Return (x, y) of the center of cell containing provided text 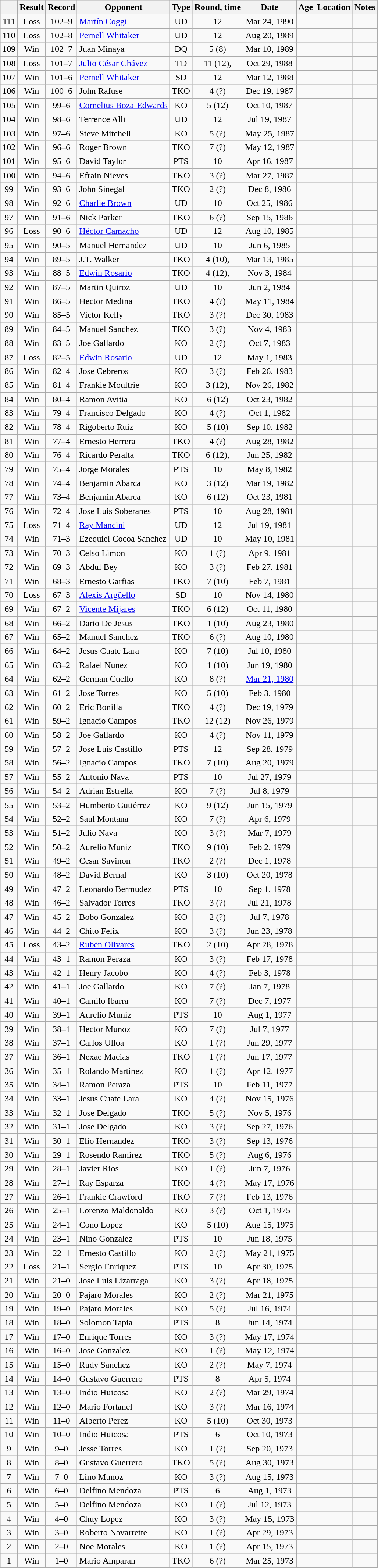
Jun 6, 1985 (270, 245)
Camilo Ibarra (124, 1001)
Rosendo Ramirez (124, 1155)
Sep 10, 1982 (270, 427)
Nov 4, 1983 (270, 329)
Dario De Jesus (124, 623)
Feb 3, 1978 (270, 973)
Dec 1, 1978 (270, 861)
8–0 (61, 1462)
102–7 (61, 49)
Carlos Ulloa (124, 1043)
May 8, 1982 (270, 469)
44–2 (61, 931)
Feb 2, 1979 (270, 847)
Dec 8, 1986 (270, 189)
May 10, 1981 (270, 539)
Jun 17, 1977 (270, 1057)
50 (9, 875)
Aug 6, 1976 (270, 1155)
51 (9, 861)
94–6 (61, 175)
Jul 27, 1979 (270, 777)
Julio Nava (124, 833)
63 (9, 693)
Terrence Alli (124, 119)
57 (9, 777)
Mar 13, 1985 (270, 259)
49 (9, 889)
45 (9, 945)
Aug 1, 1973 (270, 1490)
Jun 19, 1980 (270, 665)
May 1, 1983 (270, 357)
Javier Rios (124, 1169)
Nov 11, 1979 (270, 735)
67–3 (61, 595)
Sep 28, 1979 (270, 749)
Sep 1, 1978 (270, 889)
Feb 27, 1981 (270, 567)
37–1 (61, 1043)
17 (9, 1337)
German Cuello (124, 679)
67–2 (61, 609)
Roberto Navarrette (124, 1533)
Aug 20, 1979 (270, 763)
2–0 (61, 1547)
64–2 (61, 651)
Aug 28, 1982 (270, 441)
Jun 7, 1976 (270, 1169)
Jose Cebreros (124, 371)
17–0 (61, 1337)
15–0 (61, 1365)
6–0 (61, 1490)
Apr 16, 1987 (270, 161)
62 (9, 707)
53–2 (61, 805)
Martin Quiroz (124, 287)
40–1 (61, 1001)
Cono Lopez (124, 1225)
4 (12), (218, 273)
87 (9, 357)
Mar 21, 1980 (270, 679)
Manuel Hernandez (124, 245)
Chuy Lopez (124, 1519)
Nov 5, 1976 (270, 1113)
47–2 (61, 889)
Jul 7, 1977 (270, 1029)
Apr 6, 1979 (270, 819)
46 (9, 931)
Hector Munoz (124, 1029)
10–0 (61, 1435)
27 (9, 1197)
Juan Minaya (124, 49)
16–0 (61, 1351)
14–0 (61, 1379)
58–2 (61, 735)
61–2 (61, 693)
Nov 26, 1982 (270, 385)
Jul 8, 1979 (270, 791)
Jose Luis Lizarraga (124, 1281)
70 (9, 595)
Roger Brown (124, 147)
May 17, 1976 (270, 1183)
63–2 (61, 665)
91 (9, 301)
9 (9, 1449)
99 (9, 189)
Ricardo Peralta (124, 455)
Nov 15, 1976 (270, 1099)
Age (306, 7)
Eric Bonilla (124, 707)
39 (9, 1029)
67 (9, 637)
Apr 9, 1981 (270, 553)
35 (9, 1085)
96–6 (61, 147)
31–1 (61, 1127)
Rudy Sanchez (124, 1365)
101–6 (61, 77)
Frankie Crawford (124, 1197)
8 (?) (218, 679)
66 (9, 651)
Chito Felix (124, 931)
89 (9, 329)
Jan 7, 1978 (270, 987)
Ramon Avitia (124, 399)
38–1 (61, 1029)
Vicente Mijares (124, 609)
Oct 10, 1987 (270, 105)
30–1 (61, 1141)
Elio Hernandez (124, 1141)
Enrique Torres (124, 1337)
Dec 19, 1987 (270, 91)
105 (9, 105)
92 (9, 287)
David Taylor (124, 161)
84–5 (61, 329)
May 11, 1984 (270, 301)
Aug 23, 1980 (270, 623)
Ray Mancini (124, 525)
110 (9, 35)
Jul 16, 1974 (270, 1309)
Jesse Torres (124, 1449)
27–1 (61, 1183)
73–4 (61, 497)
26 (9, 1211)
DQ (181, 49)
69 (9, 609)
44 (9, 959)
21–0 (61, 1281)
95–6 (61, 161)
52–2 (61, 819)
3–0 (61, 1533)
Feb 17, 1978 (270, 959)
82 (9, 427)
Oct 1, 1975 (270, 1211)
Jose Luis Castillo (124, 749)
43–1 (61, 959)
40 (9, 1015)
109 (9, 49)
Mar 24, 1990 (270, 21)
Leonardo Bermudez (124, 889)
Mar 25, 1973 (270, 1561)
86–5 (61, 301)
13 (9, 1393)
98–6 (61, 119)
Record (61, 7)
9 (10) (218, 847)
Oct 20, 1978 (270, 875)
22 (9, 1267)
4 (10), (218, 259)
78–4 (61, 427)
108 (9, 63)
51–2 (61, 833)
92–6 (61, 203)
Alexis Argüello (124, 595)
Rafael Nunez (124, 665)
Sep 13, 1976 (270, 1141)
65–2 (61, 637)
Ernesto Garfias (124, 581)
79–4 (61, 413)
46–2 (61, 903)
Oct 11, 1980 (270, 609)
100–6 (61, 91)
77–4 (61, 441)
6 (12), (218, 455)
J.T. Walker (124, 259)
88 (9, 343)
98 (9, 203)
Noe Morales (124, 1547)
Oct 10, 1973 (270, 1435)
9 (12) (218, 805)
Dec 19, 1979 (270, 707)
54–2 (61, 791)
76 (9, 511)
12 (12) (218, 721)
60 (9, 735)
Type (181, 7)
71 (9, 581)
Saul Montana (124, 819)
74 (9, 539)
Jul 21, 1978 (270, 903)
31 (9, 1141)
Victor Kelly (124, 315)
Round, time (218, 7)
97 (9, 217)
May 21, 1975 (270, 1253)
30 (9, 1155)
47 (9, 917)
3 (12) (218, 483)
Jul 19, 1981 (270, 525)
Mar 12, 1988 (270, 77)
71–4 (61, 525)
11 (9, 1421)
37 (9, 1057)
Henry Jacobo (124, 973)
4 (9, 1519)
103 (9, 133)
Mar 29, 1974 (270, 1393)
94 (9, 259)
24 (9, 1239)
36–1 (61, 1057)
38 (9, 1043)
75–4 (61, 469)
21 (9, 1281)
57–2 (61, 749)
85 (9, 385)
79 (9, 469)
Opponent (124, 7)
Apr 15, 1973 (270, 1547)
5 (12) (218, 105)
25 (9, 1225)
20–0 (61, 1294)
Antonio Nava (124, 777)
Jul 10, 1980 (270, 651)
Feb 13, 1976 (270, 1197)
32 (9, 1127)
73 (9, 553)
Jorge Morales (124, 469)
84 (9, 399)
45–2 (61, 917)
Apr 30, 1975 (270, 1267)
56 (9, 791)
20 (9, 1294)
55–2 (61, 777)
77 (9, 497)
Mar 7, 1979 (270, 833)
Frankie Moultrie (124, 385)
Oct 25, 1986 (270, 203)
18 (9, 1323)
Aug 20, 1989 (270, 35)
43 (9, 973)
49–2 (61, 861)
Jose Gonzalez (124, 1351)
21–1 (61, 1267)
32–1 (61, 1113)
2 (9, 1547)
Oct 30, 1973 (270, 1421)
Mar 10, 1989 (270, 49)
23–1 (61, 1239)
Feb 3, 1980 (270, 693)
99–6 (61, 105)
62–2 (61, 679)
68 (9, 623)
Aug 28, 1981 (270, 511)
107 (9, 77)
89–5 (61, 259)
Ernesto Herrera (124, 441)
TD (181, 63)
42–1 (61, 973)
Ray Esparza (124, 1183)
101 (9, 161)
Lorenzo Maldonaldo (124, 1211)
93 (9, 273)
104 (9, 119)
28 (9, 1183)
Jul 7, 1978 (270, 917)
Mar 16, 1974 (270, 1407)
54 (9, 819)
Cesar Savinon (124, 861)
25–1 (61, 1211)
33 (9, 1113)
Nick Parker (124, 217)
96 (9, 231)
Oct 23, 1982 (270, 399)
Rubén Olivares (124, 945)
55 (9, 805)
Oct 29, 1988 (270, 63)
Oct 23, 1981 (270, 497)
11–0 (61, 1421)
Apr 5, 1974 (270, 1379)
Apr 29, 1973 (270, 1533)
Oct 7, 1983 (270, 343)
81–4 (61, 385)
May 17, 1974 (270, 1337)
Adrian Estrella (124, 791)
Dec 7, 1977 (270, 1001)
Nino Gonzalez (124, 1239)
Feb 7, 1981 (270, 581)
Humberto Gutiérrez (124, 805)
Jul 19, 1987 (270, 119)
7 (9, 1476)
26–1 (61, 1197)
83 (9, 413)
102 (9, 147)
Steve Mitchell (124, 133)
69–3 (61, 567)
Alberto Perez (124, 1421)
Nov 14, 1980 (270, 595)
Rolando Martinez (124, 1071)
102–8 (61, 35)
Apr 12, 1977 (270, 1071)
May 12, 1974 (270, 1351)
May 12, 1987 (270, 147)
72–4 (61, 511)
18–0 (61, 1323)
70–3 (61, 553)
Aug 30, 1973 (270, 1462)
82–4 (61, 371)
Mario Amparan (124, 1561)
Sep 27, 1976 (270, 1127)
28–1 (61, 1169)
93–6 (61, 189)
97–6 (61, 133)
Ernesto Castillo (124, 1253)
Aug 1, 1977 (270, 1015)
100 (9, 175)
Salvador Torres (124, 903)
3 (12), (218, 385)
Nov 26, 1979 (270, 721)
71–3 (61, 539)
5–0 (61, 1504)
May 15, 1973 (270, 1519)
90–6 (61, 231)
Charlie Brown (124, 203)
86 (9, 371)
Jun 14, 1974 (270, 1323)
39–1 (61, 1015)
74–4 (61, 483)
29–1 (61, 1155)
95 (9, 245)
80 (9, 455)
Héctor Camacho (124, 231)
Julio César Chávez (124, 63)
5 (9, 1504)
19–0 (61, 1309)
Nov 3, 1984 (270, 273)
Result (32, 7)
85–5 (61, 315)
33–1 (61, 1099)
72 (9, 567)
16 (9, 1351)
91–6 (61, 217)
Aug 10, 1985 (270, 231)
Apr 18, 1975 (270, 1281)
1–0 (61, 1561)
29 (9, 1169)
5 (8) (218, 49)
14 (9, 1379)
Rigoberto Ruiz (124, 427)
88–5 (61, 273)
66–2 (61, 623)
48 (9, 903)
41–1 (61, 987)
Apr 28, 1978 (270, 945)
Jun 25, 1982 (270, 455)
48–2 (61, 875)
23 (9, 1253)
12–0 (61, 1407)
Date (270, 7)
76–4 (61, 455)
2 (10) (218, 945)
34–1 (61, 1085)
82–5 (61, 357)
Nexae Macias (124, 1057)
111 (9, 21)
24–1 (61, 1225)
Mar 19, 1982 (270, 483)
52 (9, 847)
41 (9, 1001)
Feb 26, 1983 (270, 371)
50–2 (61, 847)
John Rafuse (124, 91)
Mar 21, 1975 (270, 1294)
Jul 12, 1973 (270, 1504)
Mario Fortanel (124, 1407)
David Bernal (124, 875)
Abdul Bey (124, 567)
Notes (365, 7)
59 (9, 749)
Jun 18, 1975 (270, 1239)
106 (9, 91)
58 (9, 763)
Aug 10, 1980 (270, 637)
36 (9, 1071)
78 (9, 483)
9–0 (61, 1449)
65 (9, 665)
Solomon Tapia (124, 1323)
59–2 (61, 721)
102–9 (61, 21)
Hector Medina (124, 301)
43–2 (61, 945)
15 (9, 1365)
3 (9, 1533)
80–4 (61, 399)
3 (10) (218, 875)
22–1 (61, 1253)
Aug 15, 1975 (270, 1225)
Efrain Nieves (124, 175)
75 (9, 525)
Mar 27, 1987 (270, 175)
Location (334, 7)
87–5 (61, 287)
Sep 20, 1973 (270, 1449)
Ezequiel Cocoa Sanchez (124, 539)
Cornelius Boza-Edwards (124, 105)
Bobo Gonzalez (124, 917)
11 (12), (218, 63)
Jun 2, 1984 (270, 287)
42 (9, 987)
64 (9, 679)
7–0 (61, 1476)
81 (9, 441)
Dec 30, 1983 (270, 315)
61 (9, 721)
Jose Torres (124, 693)
Jun 23, 1978 (270, 931)
Jose Luis Soberanes (124, 511)
Feb 11, 1977 (270, 1085)
90 (9, 315)
68–3 (61, 581)
Francisco Delgado (124, 413)
Lino Munoz (124, 1476)
Jun 29, 1977 (270, 1043)
Sep 15, 1986 (270, 217)
May 25, 1987 (270, 133)
35–1 (61, 1071)
90–5 (61, 245)
4–0 (61, 1519)
John Sinegal (124, 189)
Aug 15, 1973 (270, 1476)
60–2 (61, 707)
19 (9, 1309)
Oct 1, 1982 (270, 413)
13–0 (61, 1393)
53 (9, 833)
Jun 15, 1979 (270, 805)
May 7, 1974 (270, 1365)
Celso Limon (124, 553)
1 (9, 1561)
34 (9, 1099)
56–2 (61, 763)
83–5 (61, 343)
Martín Coggi (124, 21)
Sergio Enriquez (124, 1267)
101–7 (61, 63)
